Search for the cell housing the specified text and yield its [x, y] center coordinate. 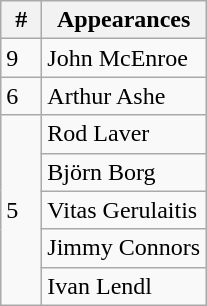
Arthur Ashe [124, 96]
Ivan Lendl [124, 286]
Vitas Gerulaitis [124, 210]
Jimmy Connors [124, 248]
# [22, 20]
Appearances [124, 20]
John McEnroe [124, 58]
Rod Laver [124, 134]
6 [22, 96]
5 [22, 210]
9 [22, 58]
Björn Borg [124, 172]
